Detect which cell encompasses the target text, then output its [x, y] center coordinate. 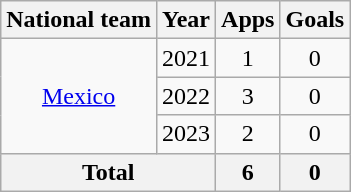
2021 [186, 58]
Mexico [79, 96]
3 [248, 96]
6 [248, 172]
National team [79, 20]
2023 [186, 134]
Apps [248, 20]
Total [108, 172]
1 [248, 58]
2022 [186, 96]
Goals [315, 20]
2 [248, 134]
Year [186, 20]
